From the cell containing the given text, extract its center point as [x, y] coordinate. 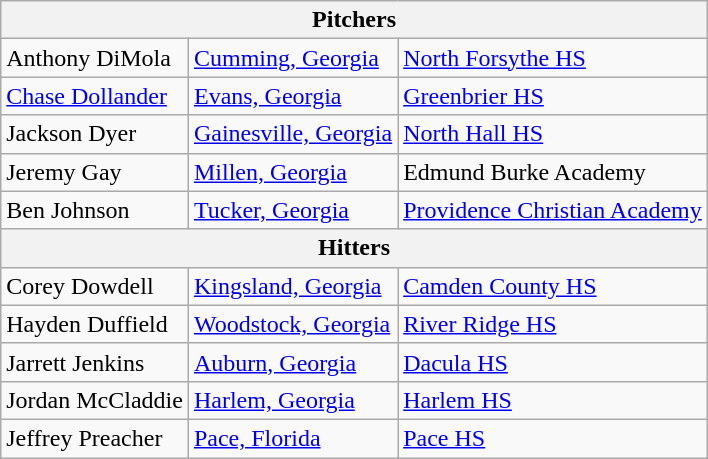
Pitchers [354, 20]
Greenbrier HS [553, 96]
Jarrett Jenkins [95, 362]
Harlem HS [553, 400]
Jordan McCladdie [95, 400]
Tucker, Georgia [292, 210]
Ben Johnson [95, 210]
Jeffrey Preacher [95, 438]
Harlem, Georgia [292, 400]
Cumming, Georgia [292, 58]
Edmund Burke Academy [553, 172]
Auburn, Georgia [292, 362]
Woodstock, Georgia [292, 324]
Corey Dowdell [95, 286]
Jeremy Gay [95, 172]
North Forsythe HS [553, 58]
Pace HS [553, 438]
North Hall HS [553, 134]
River Ridge HS [553, 324]
Providence Christian Academy [553, 210]
Hitters [354, 248]
Dacula HS [553, 362]
Camden County HS [553, 286]
Kingsland, Georgia [292, 286]
Anthony DiMola [95, 58]
Millen, Georgia [292, 172]
Pace, Florida [292, 438]
Gainesville, Georgia [292, 134]
Hayden Duffield [95, 324]
Evans, Georgia [292, 96]
Jackson Dyer [95, 134]
Chase Dollander [95, 96]
